From the cell containing the given text, extract its center point as [X, Y] coordinate. 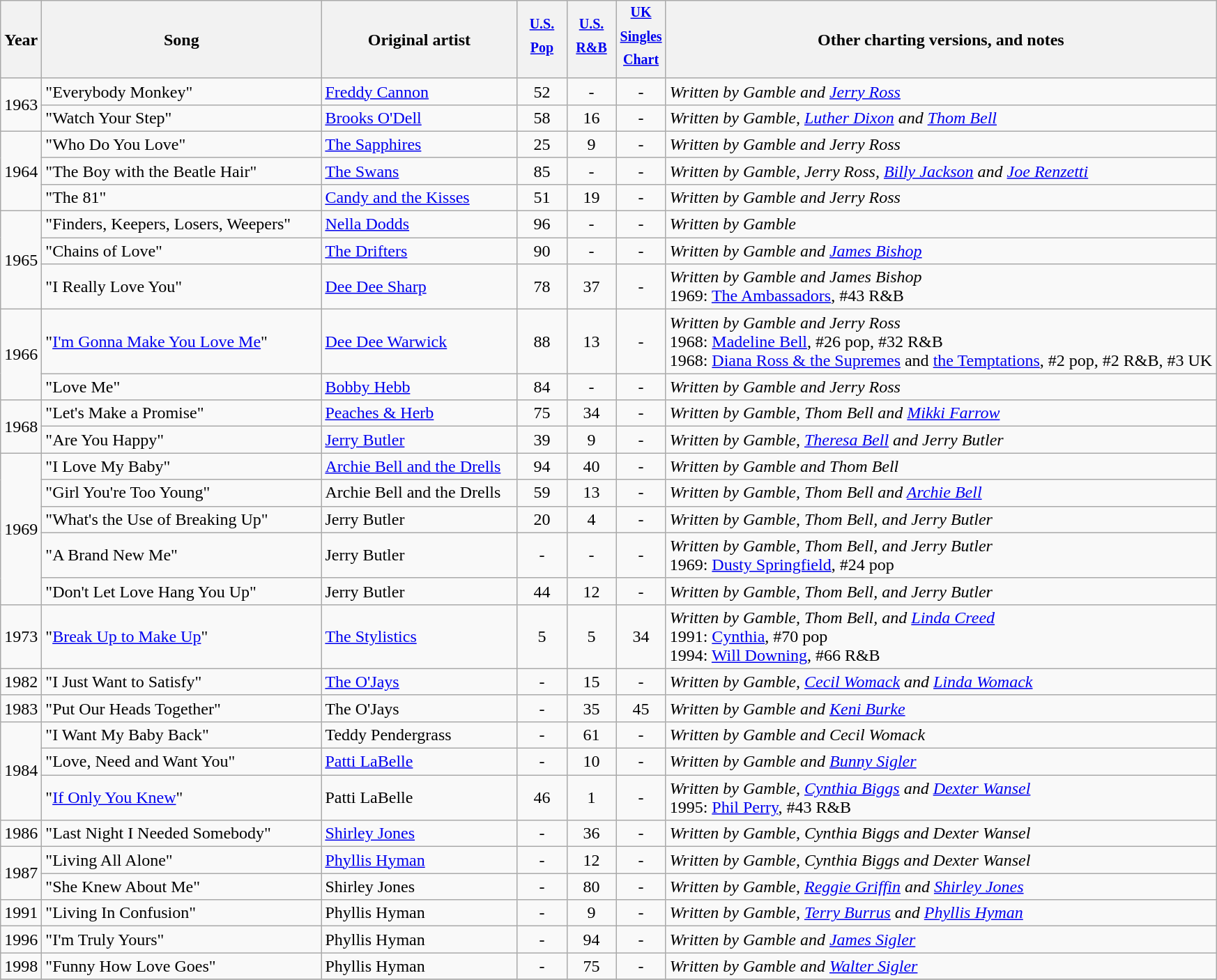
25 [542, 144]
85 [542, 171]
Song [181, 40]
U.S. Pop [542, 40]
1968 [21, 427]
"I'm Truly Yours" [181, 940]
"Who Do You Love" [181, 144]
"If Only You Knew" [181, 797]
Written by Gamble, Terry Burrus and Phyllis Hyman [941, 913]
58 [542, 118]
"Living All Alone" [181, 860]
52 [542, 91]
Written by Gamble, Thom Bell, and Linda Creed1991: Cynthia, #70 pop1994: Will Downing, #66 R&B [941, 636]
The Sapphires [420, 144]
1991 [21, 913]
"Chains of Love" [181, 251]
1987 [21, 873]
1973 [21, 636]
Written by Gamble and Bunny Sigler [941, 762]
Teddy Pendergrass [420, 735]
10 [591, 762]
1986 [21, 834]
Written by Gamble, Cecil Womack and Linda Womack [941, 682]
84 [542, 387]
39 [542, 440]
Bobby Hebb [420, 387]
Dee Dee Sharp [420, 287]
1998 [21, 966]
Written by Gamble, Jerry Ross, Billy Jackson and Joe Renzetti [941, 171]
Candy and the Kisses [420, 198]
Written by Gamble, Thom Bell and Archie Bell [941, 493]
51 [542, 198]
The Stylistics [420, 636]
Written by Gamble and James Bishop1969: The Ambassadors, #43 R&B [941, 287]
44 [542, 591]
Freddy Cannon [420, 91]
The Drifters [420, 251]
UK Singles Chart [641, 40]
"Let's Make a Promise" [181, 413]
1983 [21, 708]
Written by Gamble and Cecil Womack [941, 735]
37 [591, 287]
Original artist [420, 40]
40 [591, 466]
"I Really Love You" [181, 287]
Written by Gamble, Luther Dixon and Thom Bell [941, 118]
Written by Gamble and Thom Bell [941, 466]
90 [542, 251]
59 [542, 493]
15 [591, 682]
Written by Gamble and Walter Sigler [941, 966]
"What's the Use of Breaking Up" [181, 519]
Written by Gamble and Keni Burke [941, 708]
"Last Night I Needed Somebody" [181, 834]
1996 [21, 940]
1982 [21, 682]
"Living In Confusion" [181, 913]
46 [542, 797]
1964 [21, 171]
35 [591, 708]
"Love, Need and Want You" [181, 762]
1963 [21, 105]
"Don't Let Love Hang You Up" [181, 591]
"I Want My Baby Back" [181, 735]
"The Boy with the Beatle Hair" [181, 171]
Written by Gamble and Jerry Ross1968: Madeline Bell, #26 pop, #32 R&B1968: Diana Ross & the Supremes and the Temptations, #2 pop, #2 R&B, #3 UK [941, 342]
1969 [21, 528]
"Break Up to Make Up" [181, 636]
Other charting versions, and notes [941, 40]
78 [542, 287]
Written by Gamble, Theresa Bell and Jerry Butler [941, 440]
Year [21, 40]
"Put Our Heads Together" [181, 708]
"I'm Gonna Make You Love Me" [181, 342]
The Swans [420, 171]
Written by Gamble, Cynthia Biggs and Dexter Wansel1995: Phil Perry, #43 R&B [941, 797]
"The 81" [181, 198]
"Funny How Love Goes" [181, 966]
19 [591, 198]
1966 [21, 355]
Written by Gamble and James Bishop [941, 251]
45 [641, 708]
"Everybody Monkey" [181, 91]
Written by Gamble and James Sigler [941, 940]
Written by Gamble [941, 224]
1 [591, 797]
"Finders, Keepers, Losers, Weepers" [181, 224]
1965 [21, 261]
36 [591, 834]
Written by Gamble, Thom Bell and Mikki Farrow [941, 413]
"I Love My Baby" [181, 466]
"Love Me" [181, 387]
96 [542, 224]
Brooks O'Dell [420, 118]
61 [591, 735]
20 [542, 519]
88 [542, 342]
"Are You Happy" [181, 440]
80 [591, 887]
"Watch Your Step" [181, 118]
Peaches & Herb [420, 413]
U.S. R&B [591, 40]
1984 [21, 771]
Written by Gamble, Thom Bell, and Jerry Butler1969: Dusty Springfield, #24 pop [941, 555]
Written by Gamble, Reggie Griffin and Shirley Jones [941, 887]
"Girl You're Too Young" [181, 493]
Dee Dee Warwick [420, 342]
"She Knew About Me" [181, 887]
Nella Dodds [420, 224]
16 [591, 118]
4 [591, 519]
"A Brand New Me" [181, 555]
"I Just Want to Satisfy" [181, 682]
